Locate the cell with the specified text and output its (X, Y) center coordinate. 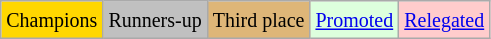
Champions (52, 20)
Runners-up (155, 20)
Relegated (444, 20)
Promoted (354, 20)
Third place (258, 20)
